Determine the (x, y) coordinate at the center of the cell enclosing the given text.  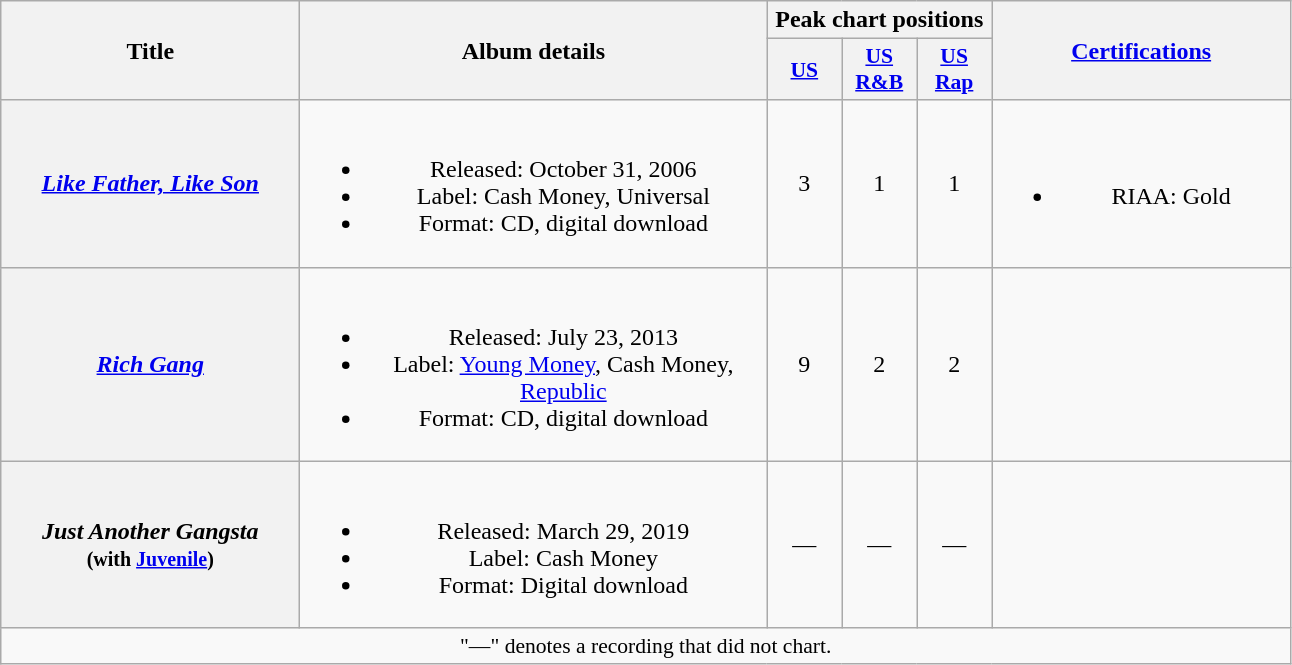
Title (150, 50)
Released: October 31, 2006Label: Cash Money, UniversalFormat: CD, digital download (534, 184)
9 (804, 364)
RIAA: Gold (1142, 184)
Album details (534, 50)
3 (804, 184)
"—" denotes a recording that did not chart. (646, 646)
USRap (954, 70)
Rich Gang (150, 364)
Certifications (1142, 50)
Released: July 23, 2013Label: Young Money, Cash Money, RepublicFormat: CD, digital download (534, 364)
Released: March 29, 2019Label: Cash MoneyFormat: Digital download (534, 544)
Peak chart positions (880, 20)
US (804, 70)
Like Father, Like Son (150, 184)
Just Another Gangsta (with Juvenile) (150, 544)
USR&B (880, 70)
